Return (x, y) of the center of cell containing provided text 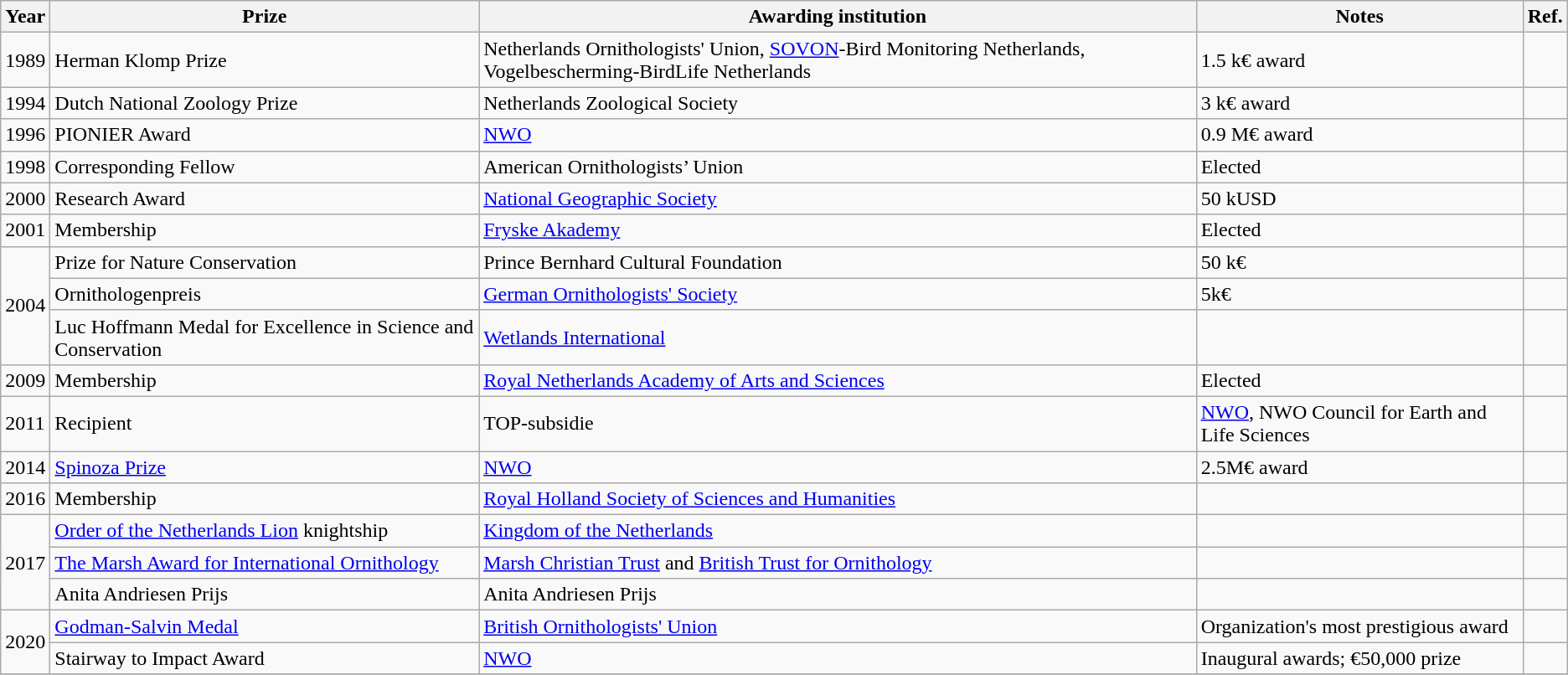
Organization's most prestigious award (1359, 626)
Awarding institution (838, 17)
2001 (25, 230)
2000 (25, 198)
2004 (25, 305)
1.5 k€ award (1359, 60)
National Geographic Society (838, 198)
Netherlands Ornithologists' Union, SOVON-Bird Monitoring Netherlands, Vogelbescherming-BirdLife Netherlands (838, 60)
German Ornithologists' Society (838, 294)
1998 (25, 167)
American Ornithologists’ Union (838, 167)
Netherlands Zoological Society (838, 103)
British Ornithologists' Union (838, 626)
Recipient (265, 424)
2014 (25, 466)
Dutch National Zoology Prize (265, 103)
Marsh Christian Trust and British Trust for Ornithology (838, 563)
Luc Hoffmann Medal for Excellence in Science and Conservation (265, 337)
50 kUSD (1359, 198)
1989 (25, 60)
Wetlands International (838, 337)
The Marsh Award for International Ornithology (265, 563)
Ref. (1545, 17)
Prince Bernhard Cultural Foundation (838, 262)
Ornithologenpreis (265, 294)
2016 (25, 499)
Fryske Akademy (838, 230)
TOP-subsidie (838, 424)
2009 (25, 380)
PIONIER Award (265, 135)
2.5M€ award (1359, 466)
Prize (265, 17)
Kingdom of the Netherlands (838, 531)
Royal Holland Society of Sciences and Humanities (838, 499)
Inaugural awards; €50,000 prize (1359, 658)
50 k€ (1359, 262)
2017 (25, 563)
1994 (25, 103)
Stairway to Impact Award (265, 658)
Order of the Netherlands Lion knightship (265, 531)
3 k€ award (1359, 103)
5k€ (1359, 294)
Herman Klomp Prize (265, 60)
Royal Netherlands Academy of Arts and Sciences (838, 380)
0.9 M€ award (1359, 135)
2011 (25, 424)
1996 (25, 135)
Research Award (265, 198)
Prize for Nature Conservation (265, 262)
2020 (25, 642)
Notes (1359, 17)
Year (25, 17)
Corresponding Fellow (265, 167)
NWO, NWO Council for Earth and Life Sciences (1359, 424)
Spinoza Prize (265, 466)
Godman-Salvin Medal (265, 626)
